Return [x, y] of the center of cell containing provided text 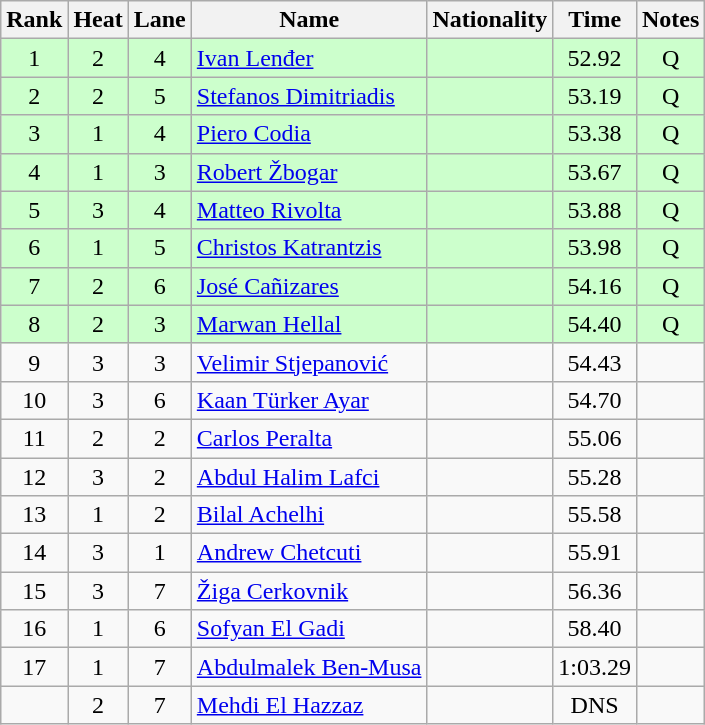
54.40 [595, 324]
55.91 [595, 553]
Christos Katrantzis [309, 248]
53.88 [595, 210]
Nationality [490, 20]
52.92 [595, 58]
8 [34, 324]
Mehdi El Hazzaz [309, 705]
DNS [595, 705]
Abdulmalek Ben-Musa [309, 667]
Ivan Lenđer [309, 58]
55.28 [595, 477]
Heat [98, 20]
José Cañizares [309, 286]
1:03.29 [595, 667]
Bilal Achelhi [309, 515]
58.40 [595, 629]
12 [34, 477]
Marwan Hellal [309, 324]
Piero Codia [309, 134]
11 [34, 438]
Rank [34, 20]
Notes [670, 20]
13 [34, 515]
Andrew Chetcuti [309, 553]
Žiga Cerkovnik [309, 591]
54.16 [595, 286]
10 [34, 400]
Carlos Peralta [309, 438]
54.70 [595, 400]
Abdul Halim Lafci [309, 477]
55.06 [595, 438]
53.67 [595, 172]
16 [34, 629]
53.38 [595, 134]
Robert Žbogar [309, 172]
56.36 [595, 591]
Sofyan El Gadi [309, 629]
9 [34, 362]
Lane [160, 20]
53.98 [595, 248]
55.58 [595, 515]
Velimir Stjepanović [309, 362]
Stefanos Dimitriadis [309, 96]
14 [34, 553]
Matteo Rivolta [309, 210]
Kaan Türker Ayar [309, 400]
17 [34, 667]
Name [309, 20]
15 [34, 591]
Time [595, 20]
53.19 [595, 96]
54.43 [595, 362]
